Scan for the cell matching the given text and deliver its [x, y] coordinate at center. 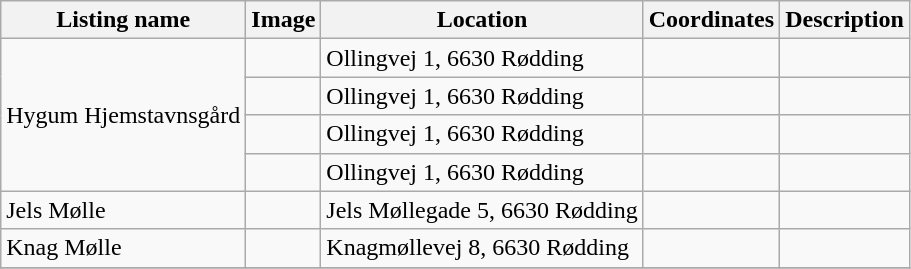
Image [284, 20]
Listing name [124, 20]
Jels Mølle [124, 210]
Knagmøllevej 8, 6630 Rødding [482, 248]
Jels Møllegade 5, 6630 Rødding [482, 210]
Description [845, 20]
Knag Mølle [124, 248]
Coordinates [711, 20]
Location [482, 20]
Hygum Hjemstavnsgård [124, 115]
